From the cell containing the given text, extract its center point as [X, Y] coordinate. 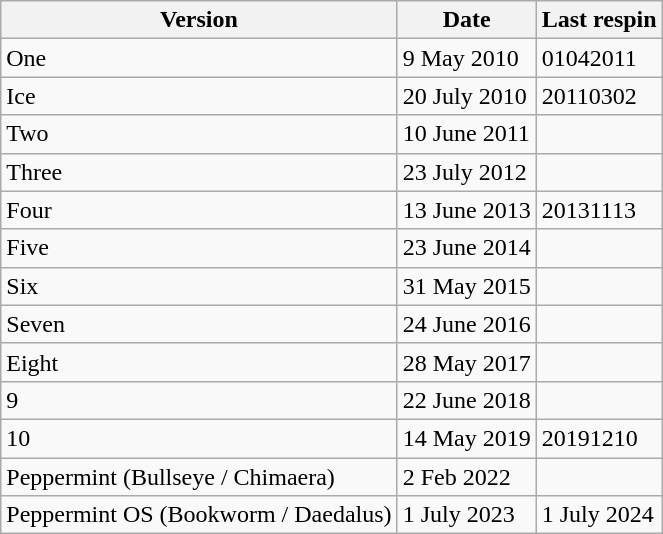
24 June 2016 [466, 324]
20191210 [599, 438]
9 [199, 400]
Last respin [599, 20]
Date [466, 20]
23 June 2014 [466, 248]
20 July 2010 [466, 96]
14 May 2019 [466, 438]
One [199, 58]
31 May 2015 [466, 286]
10 [199, 438]
Eight [199, 362]
Five [199, 248]
1 July 2023 [466, 515]
Ice [199, 96]
Three [199, 172]
Version [199, 20]
23 July 2012 [466, 172]
28 May 2017 [466, 362]
10 June 2011 [466, 134]
Two [199, 134]
20110302 [599, 96]
Peppermint OS (Bookworm / Daedalus) [199, 515]
9 May 2010 [466, 58]
Four [199, 210]
Seven [199, 324]
13 June 2013 [466, 210]
2 Feb 2022 [466, 477]
Peppermint (Bullseye / Chimaera) [199, 477]
Six [199, 286]
01042011 [599, 58]
20131113 [599, 210]
1 July 2024 [599, 515]
22 June 2018 [466, 400]
